Identify which cell holds the provided text, then report its (X, Y) central coordinate. 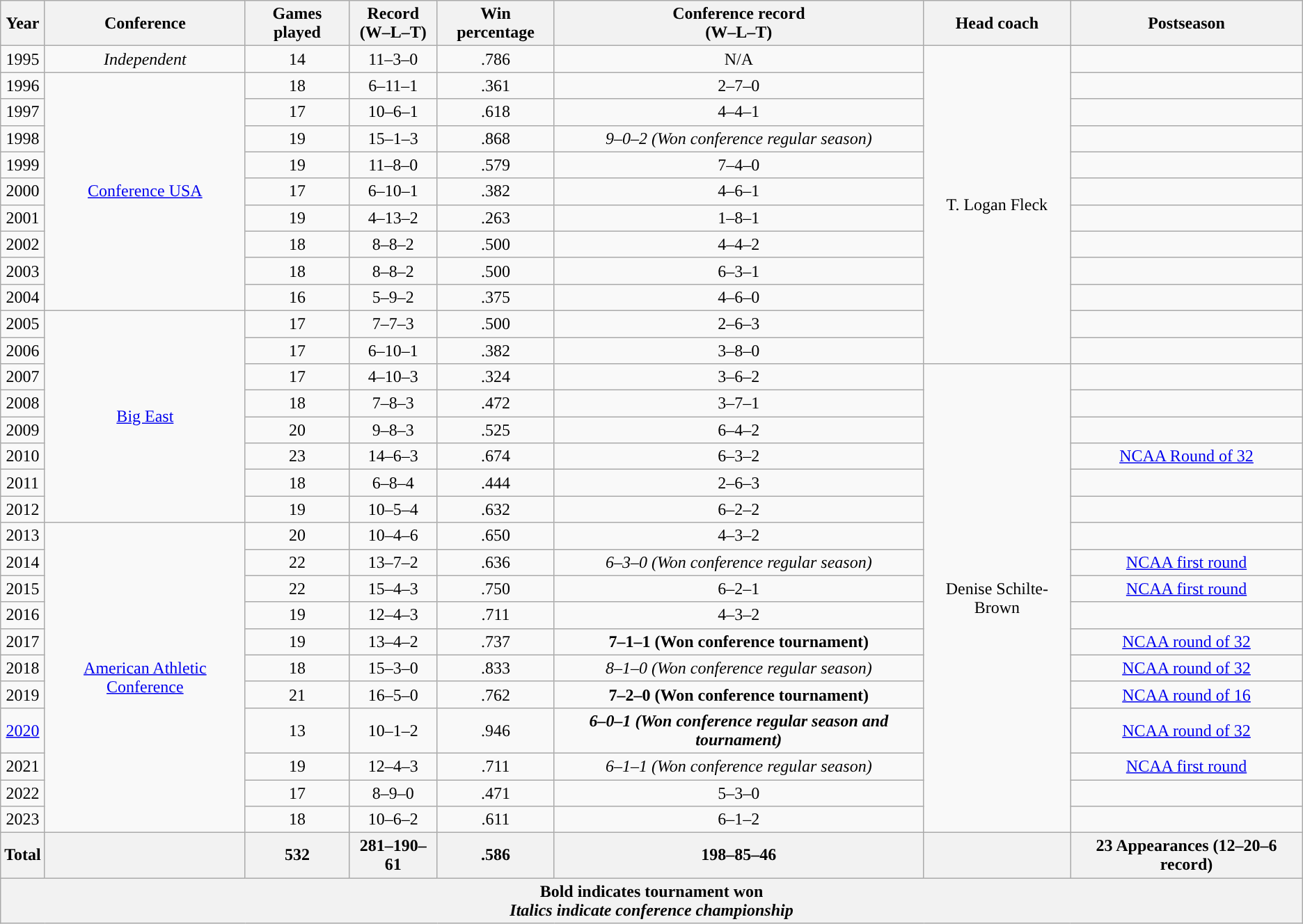
15–4–3 (393, 589)
2010 (23, 456)
2005 (23, 324)
2018 (23, 668)
2020 (23, 731)
.636 (496, 562)
.650 (496, 536)
1–8–1 (739, 218)
Conference USA (145, 192)
6–1–1 (Won conference regular season) (739, 766)
6–4–2 (739, 430)
Postseason (1186, 24)
Record(W–L–T) (393, 24)
Denise Schilte-Brown (997, 598)
3–7–1 (739, 404)
3–6–2 (739, 377)
.674 (496, 456)
11–8–0 (393, 165)
198–85–46 (739, 856)
.611 (496, 820)
9–8–3 (393, 430)
21 (297, 694)
2001 (23, 218)
2017 (23, 642)
6–1–2 (739, 820)
Conference record(W–L–T) (739, 24)
6–2–2 (739, 509)
Conference (145, 24)
2016 (23, 615)
.444 (496, 483)
6–0–1 (Won conference regular season and tournament) (739, 731)
7–2–0 (Won conference tournament) (739, 694)
Win percentage (496, 24)
2019 (23, 694)
2003 (23, 271)
6–2–1 (739, 589)
16 (297, 297)
10–6–1 (393, 112)
532 (297, 856)
Year (23, 24)
.472 (496, 404)
10–4–6 (393, 536)
.833 (496, 668)
6–3–2 (739, 456)
N/A (739, 59)
1995 (23, 59)
13–4–2 (393, 642)
2015 (23, 589)
.471 (496, 792)
4–6–0 (739, 297)
.579 (496, 165)
Head coach (997, 24)
4–4–2 (739, 244)
15–3–0 (393, 668)
5–9–2 (393, 297)
4–6–1 (739, 191)
4–13–2 (393, 218)
16–5–0 (393, 694)
Games played (297, 24)
.632 (496, 509)
Bold indicates tournament wonItalics indicate conference championship (651, 900)
.868 (496, 138)
6–8–4 (393, 483)
7–8–3 (393, 404)
6–11–1 (393, 86)
6–3–0 (Won conference regular season) (739, 562)
7–7–3 (393, 324)
.786 (496, 59)
.525 (496, 430)
2008 (23, 404)
1996 (23, 86)
2021 (23, 766)
23 (297, 456)
11–3–0 (393, 59)
5–3–0 (739, 792)
Total (23, 856)
.618 (496, 112)
15–1–3 (393, 138)
T. Logan Fleck (997, 205)
8–1–0 (Won conference regular season) (739, 668)
NCAA round of 16 (1186, 694)
8–9–0 (393, 792)
2–7–0 (739, 86)
.762 (496, 694)
Big East (145, 416)
2004 (23, 297)
10–6–2 (393, 820)
3–8–0 (739, 350)
10–5–4 (393, 509)
1998 (23, 138)
.361 (496, 86)
2013 (23, 536)
2007 (23, 377)
2002 (23, 244)
9–0–2 (Won conference regular season) (739, 138)
1999 (23, 165)
.263 (496, 218)
Independent (145, 59)
281–190–61 (393, 856)
2023 (23, 820)
.737 (496, 642)
2011 (23, 483)
American Athletic Conference (145, 678)
NCAA Round of 32 (1186, 456)
2022 (23, 792)
1997 (23, 112)
13–7–2 (393, 562)
14–6–3 (393, 456)
23 Appearances (12–20–6 record) (1186, 856)
14 (297, 59)
4–4–1 (739, 112)
6–3–1 (739, 271)
7–1–1 (Won conference tournament) (739, 642)
.586 (496, 856)
2014 (23, 562)
2012 (23, 509)
13 (297, 731)
2009 (23, 430)
10–1–2 (393, 731)
.946 (496, 731)
2000 (23, 191)
.375 (496, 297)
7–4–0 (739, 165)
.324 (496, 377)
4–10–3 (393, 377)
2006 (23, 350)
.750 (496, 589)
